Search for the cell housing the specified text and yield its [x, y] center coordinate. 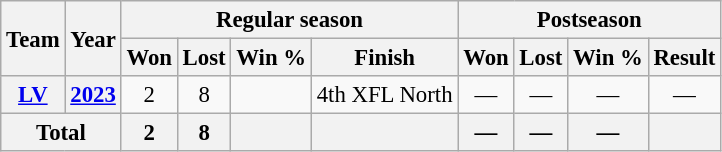
2023 [93, 95]
4th XFL North [384, 95]
LV [33, 95]
Total [61, 133]
Result [684, 58]
Finish [384, 58]
Team [33, 38]
Regular season [290, 20]
Postseason [590, 20]
Year [93, 38]
